Provide the (X, Y) coordinate of the cell's center where the given text is located.  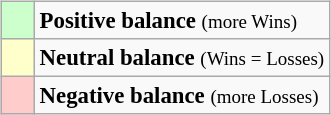
Negative balance (more Losses) (182, 96)
Positive balance (more Wins) (182, 21)
Neutral balance (Wins = Losses) (182, 58)
